Provide the [X, Y] coordinate of the cell's center where the given text is located.  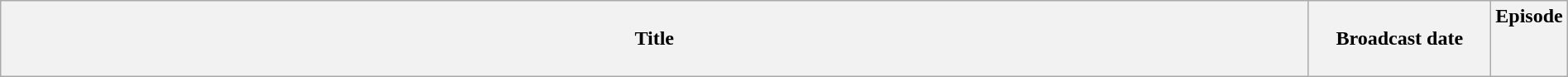
Episode [1529, 39]
Title [655, 39]
Broadcast date [1399, 39]
